Locate the cell with the specified text and output its (x, y) center coordinate. 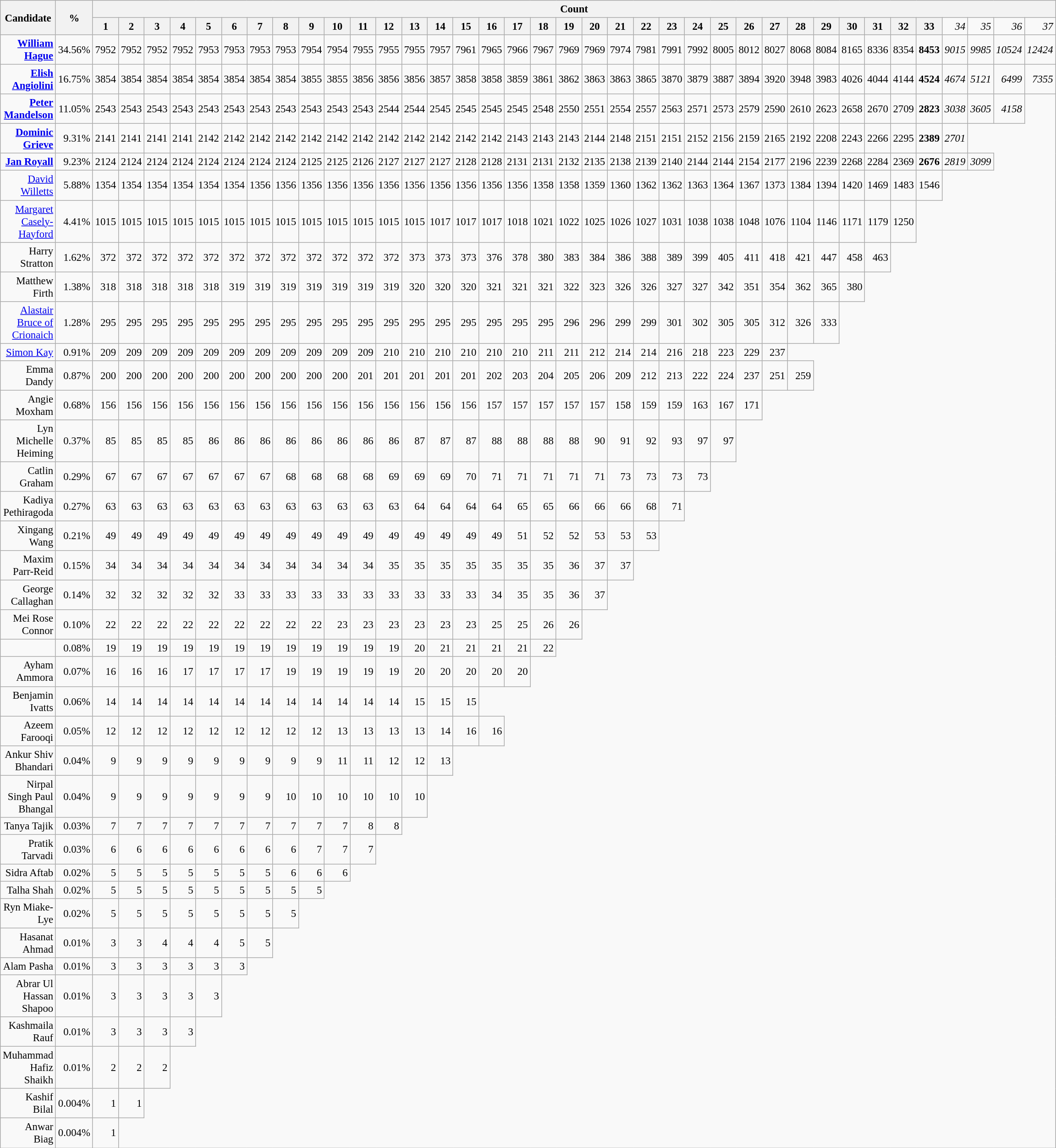
3887 (723, 80)
Nirpal Singh Paul Bhangal (28, 796)
8165 (852, 50)
218 (698, 352)
Catlin Graham (28, 477)
2590 (775, 109)
399 (698, 257)
383 (569, 257)
447 (826, 257)
259 (801, 376)
205 (569, 376)
2138 (620, 162)
Angie Moxham (28, 405)
Matthew Firth (28, 287)
2208 (826, 138)
1027 (646, 221)
11.05% (74, 109)
Hasanat Ahmad (28, 944)
1420 (852, 185)
0.05% (74, 731)
405 (723, 257)
Ryn Miake-Lye (28, 913)
Azeem Farooqi (28, 731)
0.07% (74, 672)
1373 (775, 185)
351 (749, 287)
9.31% (74, 138)
3920 (775, 80)
0.68% (74, 405)
418 (775, 257)
8068 (801, 50)
Alam Pasha (28, 966)
3038 (955, 109)
1171 (852, 221)
Lyn Michelle Heiming (28, 441)
0.37% (74, 441)
1022 (569, 221)
4026 (852, 80)
312 (775, 322)
31 (878, 27)
163 (698, 405)
William Hague (28, 50)
8084 (826, 50)
7991 (672, 50)
Xingang Wang (28, 536)
411 (749, 257)
1.28% (74, 322)
7981 (646, 50)
7957 (440, 50)
3983 (826, 80)
2243 (852, 138)
1359 (594, 185)
Harry Stratton (28, 257)
12424 (1040, 50)
2623 (826, 109)
Simon Kay (28, 352)
Alastair Bruce of Crionaich (28, 322)
354 (775, 287)
7355 (1040, 80)
216 (672, 352)
2571 (698, 109)
7992 (698, 50)
463 (878, 257)
222 (698, 376)
8453 (929, 50)
8027 (775, 50)
1364 (723, 185)
Kadiya Pethiragoda (28, 506)
204 (543, 376)
322 (569, 287)
Tanya Tajik (28, 826)
8012 (749, 50)
1048 (749, 221)
2610 (801, 109)
0.14% (74, 595)
27 (775, 27)
7967 (543, 50)
224 (723, 376)
4158 (1009, 109)
389 (672, 257)
0.91% (74, 352)
Mei Rose Connor (28, 624)
3861 (543, 80)
9.23% (74, 162)
3865 (646, 80)
4674 (955, 80)
1031 (672, 221)
323 (594, 287)
158 (620, 405)
2140 (672, 162)
0.08% (74, 648)
Abrar Ul Hassan Shapoo (28, 996)
206 (594, 376)
2192 (801, 138)
Kashmaila Rauf (28, 1032)
Emma Dandy (28, 376)
1146 (826, 221)
2148 (620, 138)
2554 (620, 109)
7965 (492, 50)
223 (723, 352)
2126 (363, 162)
0.15% (74, 566)
90 (594, 441)
2819 (955, 162)
3879 (698, 80)
Ankur Shiv Bhandari (28, 760)
Peter Mandelson (28, 109)
4044 (878, 80)
Muhammad Hafiz Shaikh (28, 1068)
Kashif Bilal (28, 1103)
0.21% (74, 536)
2196 (801, 162)
378 (517, 257)
Anwar Biag (28, 1133)
1367 (749, 185)
9985 (981, 50)
2701 (955, 138)
George Callaghan (28, 595)
0.27% (74, 506)
1026 (620, 221)
301 (672, 322)
1250 (903, 221)
2135 (594, 162)
7974 (620, 50)
10524 (1009, 50)
Dominic Grieve (28, 138)
8336 (878, 50)
Benjamin Ivatts (28, 701)
4.41% (74, 221)
30 (852, 27)
251 (775, 376)
365 (826, 287)
421 (801, 257)
2579 (749, 109)
2268 (852, 162)
2550 (569, 109)
93 (672, 441)
2152 (698, 138)
2177 (775, 162)
2139 (646, 162)
Elish Angiolini (28, 80)
171 (749, 405)
6499 (1009, 80)
Jan Royall (28, 162)
3948 (801, 80)
8005 (723, 50)
1394 (826, 185)
2295 (903, 138)
1179 (878, 221)
1483 (903, 185)
Maxim Parr-Reid (28, 566)
2266 (878, 138)
5.88% (74, 185)
1.38% (74, 287)
2132 (569, 162)
1025 (594, 221)
333 (826, 322)
2165 (775, 138)
24 (698, 27)
Margaret Casely-Hayford (28, 221)
91 (620, 441)
2156 (723, 138)
376 (492, 257)
2551 (594, 109)
2159 (749, 138)
384 (594, 257)
1363 (698, 185)
4144 (903, 80)
213 (672, 376)
34.56% (74, 50)
3894 (749, 80)
2563 (672, 109)
1104 (801, 221)
1546 (929, 185)
2557 (646, 109)
386 (620, 257)
Count (574, 9)
388 (646, 257)
2548 (543, 109)
5121 (981, 80)
1018 (517, 221)
Ayham Ammora (28, 672)
2389 (929, 138)
29 (826, 27)
3605 (981, 109)
0.87% (74, 376)
342 (723, 287)
8354 (903, 50)
9015 (955, 50)
Sidra Aftab (28, 873)
302 (698, 322)
3099 (981, 162)
2709 (903, 109)
70 (466, 477)
203 (517, 376)
3857 (440, 80)
3862 (569, 80)
28 (801, 27)
2573 (723, 109)
Talha Shah (28, 890)
0.10% (74, 624)
51 (517, 536)
7966 (517, 50)
2658 (852, 109)
Pratik Tarvadi (28, 849)
458 (852, 257)
1021 (543, 221)
2369 (903, 162)
1384 (801, 185)
David Willetts (28, 185)
1076 (775, 221)
92 (646, 441)
229 (749, 352)
2284 (878, 162)
202 (492, 376)
1.62% (74, 257)
3870 (672, 80)
7961 (466, 50)
% (74, 17)
3859 (517, 80)
1360 (620, 185)
0.29% (74, 477)
2670 (878, 109)
1469 (878, 185)
Candidate (28, 17)
2239 (826, 162)
167 (723, 405)
362 (801, 287)
2823 (929, 109)
18 (543, 27)
4524 (929, 80)
2676 (929, 162)
16.75% (74, 80)
2154 (749, 162)
0.06% (74, 701)
